Locate the cell with the specified text and output its (X, Y) center coordinate. 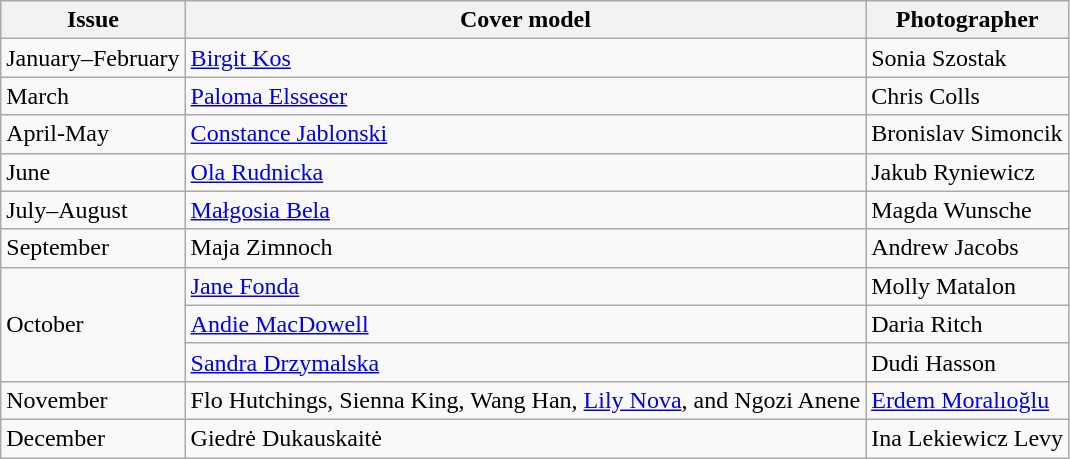
March (93, 96)
Daria Ritch (968, 324)
Jakub Ryniewicz (968, 172)
Cover model (526, 20)
Maja Zimnoch (526, 248)
Flo Hutchings, Sienna King, Wang Han, Lily Nova, and Ngozi Anene (526, 400)
Bronislav Simoncik (968, 134)
Ola Rudnicka (526, 172)
June (93, 172)
April-May (93, 134)
January–February (93, 58)
Dudi Hasson (968, 362)
Giedrė Dukauskaitė (526, 438)
Paloma Elsseser (526, 96)
Jane Fonda (526, 286)
December (93, 438)
Magda Wunsche (968, 210)
Constance Jablonski (526, 134)
November (93, 400)
Andie MacDowell (526, 324)
Sandra Drzymalska (526, 362)
July–August (93, 210)
Chris Colls (968, 96)
Ina Lekiewicz Levy (968, 438)
Birgit Kos (526, 58)
Photographer (968, 20)
Issue (93, 20)
Andrew Jacobs (968, 248)
Małgosia Bela (526, 210)
Erdem Moralıoğlu (968, 400)
September (93, 248)
Molly Matalon (968, 286)
October (93, 324)
Sonia Szostak (968, 58)
